For the text-containing cell, return its midpoint in [x, y] coordinate format. 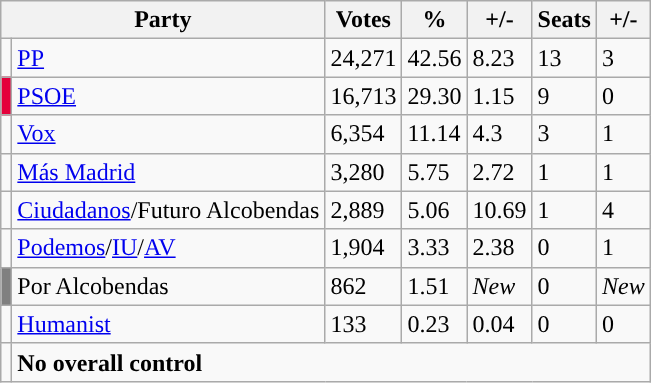
Party [163, 20]
0.04 [500, 324]
29.30 [434, 96]
8.23 [500, 58]
Seats [564, 20]
6,354 [364, 134]
1,904 [364, 248]
% [434, 20]
10.69 [500, 210]
Votes [364, 20]
16,713 [364, 96]
11.14 [434, 134]
4.3 [500, 134]
Ciudadanos/Futuro Alcobendas [168, 210]
133 [364, 324]
2,889 [364, 210]
PSOE [168, 96]
Vox [168, 134]
862 [364, 286]
1.15 [500, 96]
2.38 [500, 248]
4 [623, 210]
24,271 [364, 58]
Más Madrid [168, 172]
9 [564, 96]
42.56 [434, 58]
3,280 [364, 172]
1.51 [434, 286]
5.75 [434, 172]
2.72 [500, 172]
PP [168, 58]
Podemos/IU/AV [168, 248]
0.23 [434, 324]
Humanist [168, 324]
13 [564, 58]
No overall control [331, 362]
Por Alcobendas [168, 286]
5.06 [434, 210]
3.33 [434, 248]
